Return (x, y) of the center of cell containing provided text 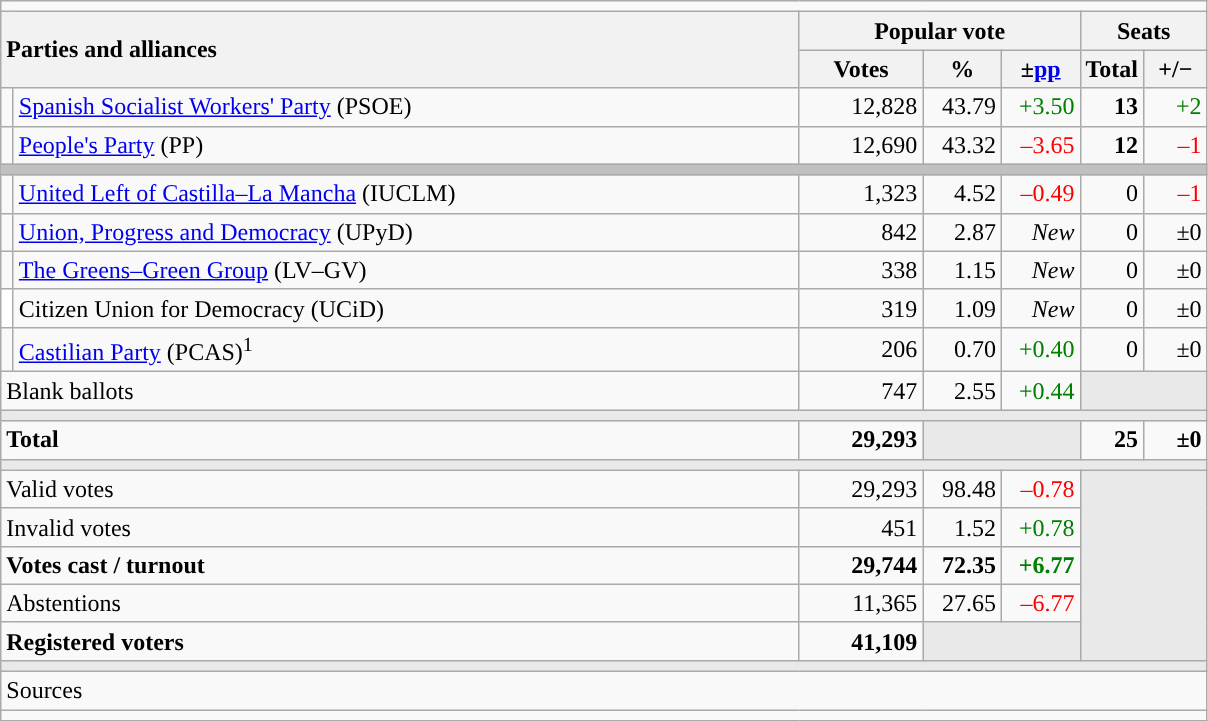
–0.78 (1040, 489)
41,109 (861, 641)
Citizen Union for Democracy (UCiD) (406, 308)
+2 (1176, 107)
Invalid votes (400, 527)
2.55 (962, 391)
25 (1112, 440)
1.15 (962, 270)
Votes (861, 69)
Parties and alliances (400, 50)
27.65 (962, 603)
72.35 (962, 565)
Registered voters (400, 641)
Sources (604, 691)
–0.49 (1040, 194)
+6.77 (1040, 565)
+3.50 (1040, 107)
Seats (1144, 31)
13 (1112, 107)
43.79 (962, 107)
+0.40 (1040, 350)
29,744 (861, 565)
Votes cast / turnout (400, 565)
United Left of Castilla–La Mancha (IUCLM) (406, 194)
People's Party (PP) (406, 145)
1,323 (861, 194)
Union, Progress and Democracy (UPyD) (406, 232)
% (962, 69)
98.48 (962, 489)
12 (1112, 145)
12,828 (861, 107)
4.52 (962, 194)
338 (861, 270)
319 (861, 308)
+0.78 (1040, 527)
+0.44 (1040, 391)
842 (861, 232)
206 (861, 350)
747 (861, 391)
43.32 (962, 145)
Blank ballots (400, 391)
+/− (1176, 69)
0.70 (962, 350)
Castilian Party (PCAS)1 (406, 350)
The Greens–Green Group (LV–GV) (406, 270)
Spanish Socialist Workers' Party (PSOE) (406, 107)
451 (861, 527)
Abstentions (400, 603)
1.09 (962, 308)
2.87 (962, 232)
–6.77 (1040, 603)
12,690 (861, 145)
Popular vote (940, 31)
1.52 (962, 527)
11,365 (861, 603)
±pp (1040, 69)
–3.65 (1040, 145)
Valid votes (400, 489)
